Determine the [x, y] coordinate at the center of the cell enclosing the given text.  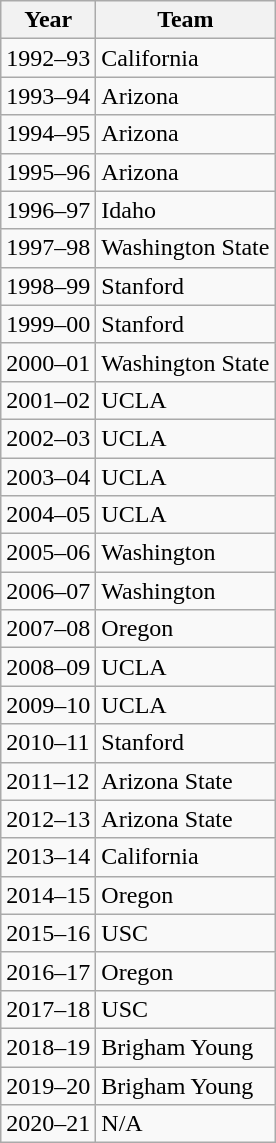
2017–18 [48, 1009]
2009–10 [48, 705]
2018–19 [48, 1047]
2011–12 [48, 781]
2012–13 [48, 819]
1997–98 [48, 248]
2007–08 [48, 629]
2013–14 [48, 857]
2000–01 [48, 362]
1996–97 [48, 210]
2002–03 [48, 438]
1998–99 [48, 286]
1999–00 [48, 324]
2019–20 [48, 1085]
2015–16 [48, 933]
Year [48, 20]
2006–07 [48, 591]
1995–96 [48, 172]
2020–21 [48, 1124]
Team [186, 20]
1994–95 [48, 134]
2014–15 [48, 895]
2008–09 [48, 667]
2016–17 [48, 971]
2004–05 [48, 515]
Idaho [186, 210]
1993–94 [48, 96]
2005–06 [48, 553]
2001–02 [48, 400]
1992–93 [48, 58]
2010–11 [48, 743]
N/A [186, 1124]
2003–04 [48, 477]
